Determine the (X, Y) coordinate at the center of the cell enclosing the given text.  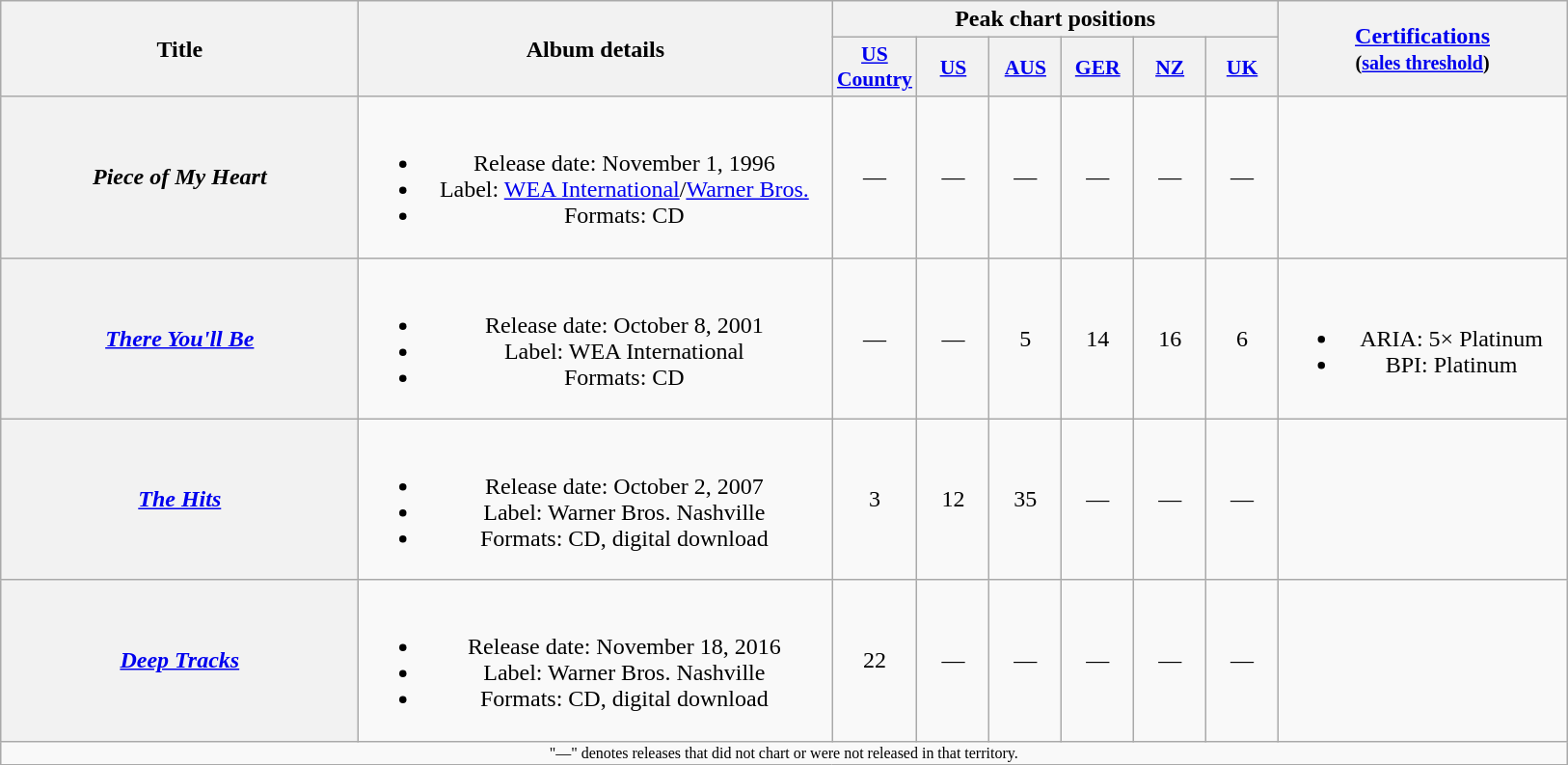
3 (875, 500)
5 (1026, 338)
Piece of My Heart (179, 178)
"—" denotes releases that did not chart or were not released in that territory. (784, 752)
Release date: November 18, 2016Label: Warner Bros. NashvilleFormats: CD, digital download (596, 660)
Release date: October 2, 2007Label: Warner Bros. NashvilleFormats: CD, digital download (596, 500)
Release date: November 1, 1996Label: WEA International/Warner Bros.Formats: CD (596, 178)
16 (1171, 338)
UK (1242, 68)
US (953, 68)
12 (953, 500)
There You'll Be (179, 338)
Release date: October 8, 2001Label: WEA InternationalFormats: CD (596, 338)
NZ (1171, 68)
6 (1242, 338)
GER (1097, 68)
The Hits (179, 500)
14 (1097, 338)
35 (1026, 500)
ARIA: 5× PlatinumBPI: Platinum (1423, 338)
Certifications(sales threshold) (1423, 48)
Peak chart positions (1055, 19)
22 (875, 660)
USCountry (875, 68)
Title (179, 48)
Album details (596, 48)
AUS (1026, 68)
Deep Tracks (179, 660)
